Find where the given text appears and provide that cell's center as [X, Y] coordinate. 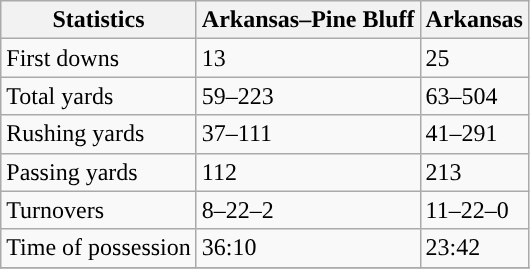
Arkansas [474, 20]
Rushing yards [99, 134]
112 [308, 172]
Turnovers [99, 210]
59–223 [308, 96]
Time of possession [99, 248]
37–111 [308, 134]
Total yards [99, 96]
First downs [99, 58]
41–291 [474, 134]
23:42 [474, 248]
13 [308, 58]
8–22–2 [308, 210]
11–22–0 [474, 210]
25 [474, 58]
Statistics [99, 20]
213 [474, 172]
36:10 [308, 248]
Arkansas–Pine Bluff [308, 20]
63–504 [474, 96]
Passing yards [99, 172]
